Identify which cell holds the provided text, then report its (x, y) central coordinate. 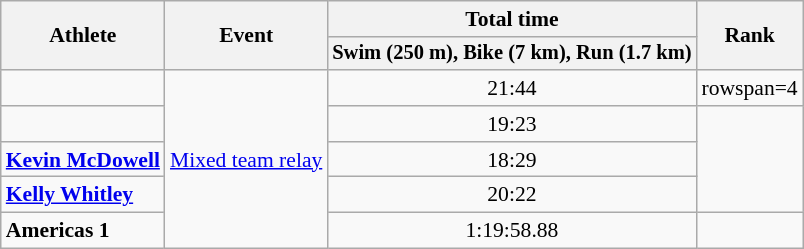
19:23 (512, 124)
Kelly Whitley (83, 195)
1:19:58.88 (512, 231)
Total time (512, 19)
Americas 1 (83, 231)
18:29 (512, 160)
rowspan=4 (749, 88)
Event (246, 36)
20:22 (512, 195)
21:44 (512, 88)
Mixed team relay (246, 159)
Rank (749, 36)
Kevin McDowell (83, 160)
Athlete (83, 36)
Swim (250 m), Bike (7 km), Run (1.7 km) (512, 54)
